Identify which cell holds the provided text, then report its [X, Y] central coordinate. 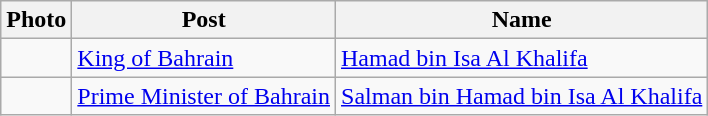
Photo [36, 20]
Prime Minister of Bahrain [204, 96]
King of Bahrain [204, 58]
Salman bin Hamad bin Isa Al Khalifa [522, 96]
Hamad bin Isa Al Khalifa [522, 58]
Post [204, 20]
Name [522, 20]
